Determine the (X, Y) coordinate at the center of the cell enclosing the given text.  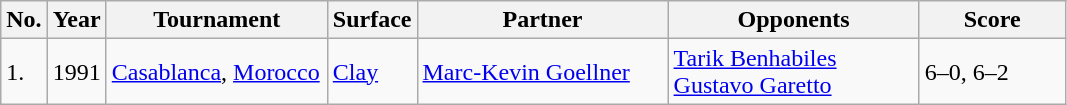
Tournament (216, 20)
Tarik Benhabiles Gustavo Garetto (794, 72)
Score (992, 20)
No. (24, 20)
1991 (76, 72)
Casablanca, Morocco (216, 72)
Surface (372, 20)
Marc-Kevin Goellner (542, 72)
Opponents (794, 20)
Partner (542, 20)
Clay (372, 72)
Year (76, 20)
1. (24, 72)
6–0, 6–2 (992, 72)
